Identify which cell holds the provided text, then report its (X, Y) central coordinate. 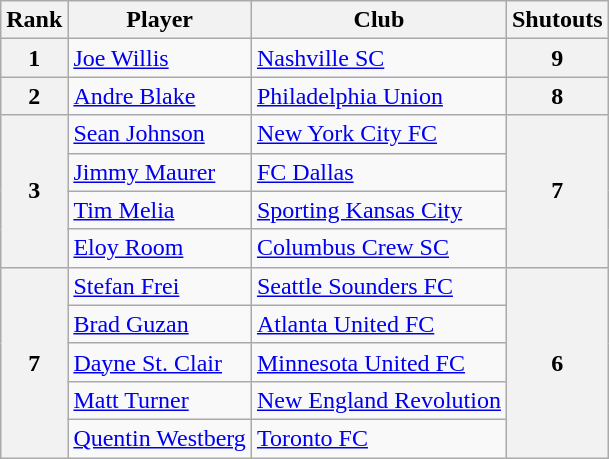
Brad Guzan (160, 324)
Joe Willis (160, 58)
Columbus Crew SC (378, 248)
Andre Blake (160, 96)
Stefan Frei (160, 286)
Quentin Westberg (160, 438)
New England Revolution (378, 400)
Atlanta United FC (378, 324)
Dayne St. Clair (160, 362)
Eloy Room (160, 248)
Tim Melia (160, 210)
6 (557, 362)
Club (378, 20)
8 (557, 96)
Seattle Sounders FC (378, 286)
2 (34, 96)
3 (34, 191)
Minnesota United FC (378, 362)
Shutouts (557, 20)
FC Dallas (378, 172)
Rank (34, 20)
Sporting Kansas City (378, 210)
Jimmy Maurer (160, 172)
Toronto FC (378, 438)
9 (557, 58)
Philadelphia Union (378, 96)
Nashville SC (378, 58)
New York City FC (378, 134)
Matt Turner (160, 400)
1 (34, 58)
Player (160, 20)
Sean Johnson (160, 134)
